Output the (X, Y) coordinate of the center of the cell containing the given text.  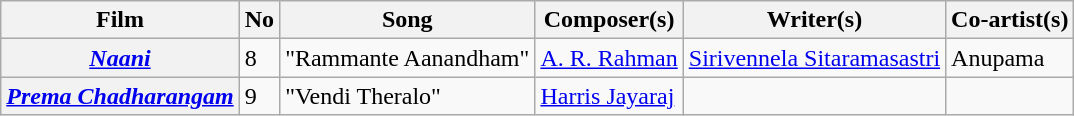
Co-artist(s) (1010, 20)
Sirivennela Sitaramasastri (814, 58)
Prema Chadharangam (120, 96)
Anupama (1010, 58)
8 (259, 58)
No (259, 20)
A. R. Rahman (609, 58)
Writer(s) (814, 20)
Harris Jayaraj (609, 96)
"Vendi Theralo" (408, 96)
9 (259, 96)
Film (120, 20)
Song (408, 20)
Composer(s) (609, 20)
"Rammante Aanandham" (408, 58)
Naani (120, 58)
